Identify which cell holds the provided text, then report its [X, Y] central coordinate. 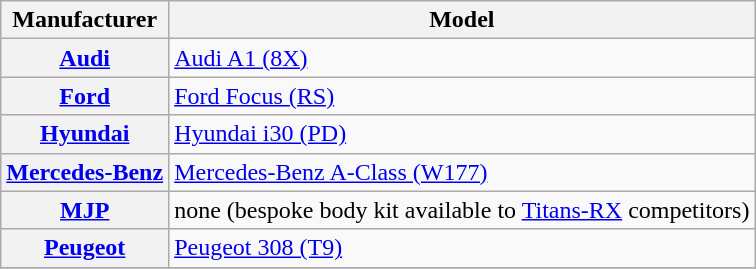
Manufacturer [85, 20]
MJP [85, 210]
Ford Focus (RS) [462, 96]
Model [462, 20]
Peugeot [85, 248]
Hyundai i30 (PD) [462, 134]
Hyundai [85, 134]
Mercedes-Benz [85, 172]
Mercedes-Benz A-Class (W177) [462, 172]
Ford [85, 96]
Audi A1 (8X) [462, 58]
Audi [85, 58]
Peugeot 308 (T9) [462, 248]
none (bespoke body kit available to Titans-RX competitors) [462, 210]
